Provide the [X, Y] coordinate of the cell's center where the given text is located.  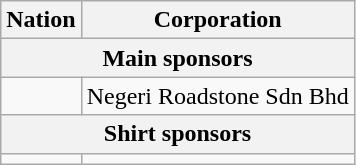
Corporation [218, 20]
Main sponsors [178, 58]
Shirt sponsors [178, 134]
Nation [41, 20]
Negeri Roadstone Sdn Bhd [218, 96]
